For the text-containing cell, return its midpoint in (x, y) coordinate format. 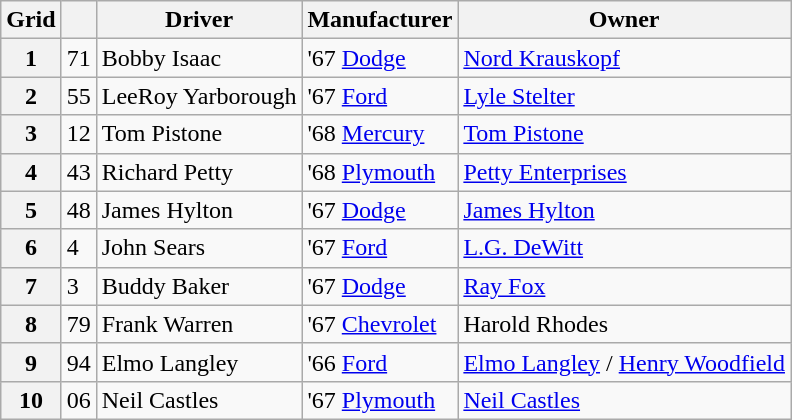
12 (78, 134)
Buddy Baker (199, 286)
Petty Enterprises (624, 172)
06 (78, 400)
Grid (31, 20)
79 (78, 324)
5 (31, 210)
John Sears (199, 248)
Bobby Isaac (199, 58)
Lyle Stelter (624, 96)
Richard Petty (199, 172)
1 (31, 58)
8 (31, 324)
9 (31, 362)
43 (78, 172)
'67 Chevrolet (380, 324)
55 (78, 96)
2 (31, 96)
LeeRoy Yarborough (199, 96)
Elmo Langley / Henry Woodfield (624, 362)
Ray Fox (624, 286)
'66 Ford (380, 362)
71 (78, 58)
Harold Rhodes (624, 324)
'67 Plymouth (380, 400)
Elmo Langley (199, 362)
Manufacturer (380, 20)
94 (78, 362)
10 (31, 400)
L.G. DeWitt (624, 248)
Nord Krauskopf (624, 58)
Driver (199, 20)
Frank Warren (199, 324)
48 (78, 210)
6 (31, 248)
Owner (624, 20)
'68 Mercury (380, 134)
'68 Plymouth (380, 172)
7 (31, 286)
